Find where the given text appears and provide that cell's center as (X, Y) coordinate. 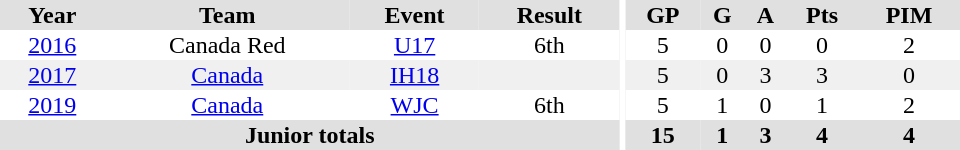
2016 (52, 45)
Team (228, 15)
G (722, 15)
U17 (414, 45)
2019 (52, 105)
A (766, 15)
GP (664, 15)
Junior totals (310, 135)
Year (52, 15)
IH18 (414, 75)
Canada Red (228, 45)
PIM (909, 15)
2017 (52, 75)
Result (549, 15)
15 (664, 135)
Event (414, 15)
Pts (822, 15)
WJC (414, 105)
